Output the [X, Y] coordinate of the center of the cell containing the given text.  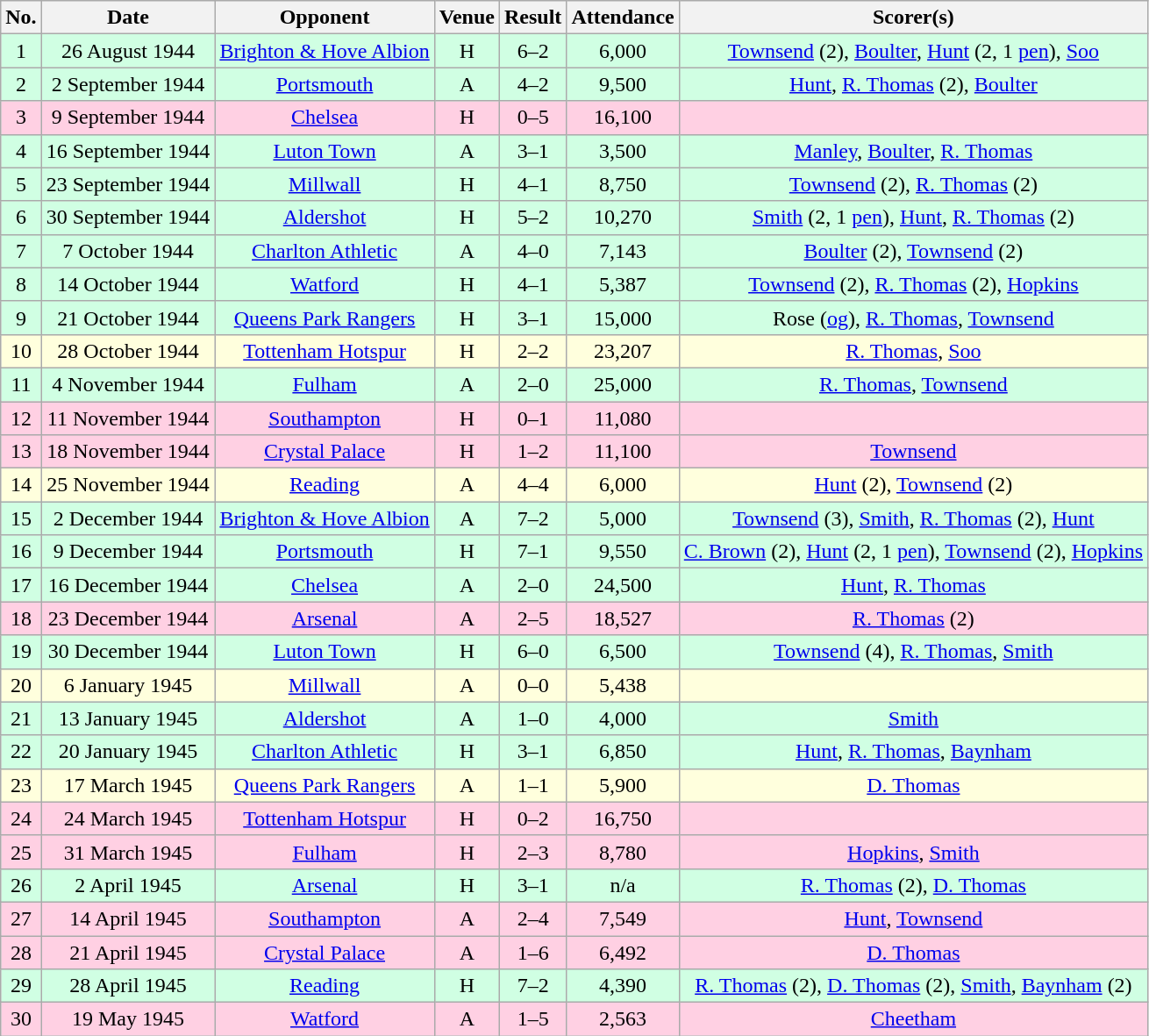
16 [21, 552]
Townsend (2), R. Thomas (2), Hopkins [913, 284]
28 April 1945 [128, 986]
28 [21, 952]
R. Thomas, Soo [913, 351]
13 January 1945 [128, 718]
25,000 [623, 384]
0–5 [532, 118]
21 [21, 718]
10,270 [623, 218]
Hunt, R. Thomas (2), Boulter [913, 84]
5 [21, 184]
4–4 [532, 485]
26 [21, 885]
2–2 [532, 351]
2–3 [532, 852]
0–2 [532, 818]
6–2 [532, 51]
Hunt (2), Townsend (2) [913, 485]
11 [21, 384]
8,750 [623, 184]
18 [21, 618]
3,500 [623, 151]
Opponent [325, 18]
Venue [467, 18]
6 [21, 218]
4 [21, 151]
0–0 [532, 685]
16 September 1944 [128, 151]
10 [21, 351]
Attendance [623, 18]
9 December 1944 [128, 552]
12 [21, 418]
11,080 [623, 418]
Smith [913, 718]
9,500 [623, 84]
7,143 [623, 251]
24,500 [623, 585]
4–0 [532, 251]
30 December 1944 [128, 652]
Hopkins, Smith [913, 852]
6,850 [623, 752]
6,492 [623, 952]
C. Brown (2), Hunt (2, 1 pen), Townsend (2), Hopkins [913, 552]
2 December 1944 [128, 518]
2 April 1945 [128, 885]
11,100 [623, 452]
14 October 1944 [128, 284]
23 [21, 785]
4,390 [623, 986]
6–0 [532, 652]
23 December 1944 [128, 618]
Hunt, R. Thomas [913, 585]
7 [21, 251]
Cheetham [913, 1019]
2–4 [532, 918]
1–5 [532, 1019]
13 [21, 452]
Rose (og), R. Thomas, Townsend [913, 318]
14 [21, 485]
14 April 1945 [128, 918]
25 [21, 852]
19 May 1945 [128, 1019]
1–1 [532, 785]
8,780 [623, 852]
No. [21, 18]
16,100 [623, 118]
Date [128, 18]
23 September 1944 [128, 184]
6 January 1945 [128, 685]
20 January 1945 [128, 752]
25 November 1944 [128, 485]
23,207 [623, 351]
4 November 1944 [128, 384]
Hunt, Townsend [913, 918]
24 March 1945 [128, 818]
Manley, Boulter, R. Thomas [913, 151]
9,550 [623, 552]
15,000 [623, 318]
1–0 [532, 718]
21 April 1945 [128, 952]
16,750 [623, 818]
20 [21, 685]
2 [21, 84]
R. Thomas (2), D. Thomas [913, 885]
18,527 [623, 618]
n/a [623, 885]
Hunt, R. Thomas, Baynham [913, 752]
31 March 1945 [128, 852]
6,500 [623, 652]
19 [21, 652]
5,387 [623, 284]
R. Thomas, Townsend [913, 384]
17 [21, 585]
7,549 [623, 918]
7–1 [532, 552]
5,438 [623, 685]
2–5 [532, 618]
15 [21, 518]
21 October 1944 [128, 318]
Boulter (2), Townsend (2) [913, 251]
R. Thomas (2), D. Thomas (2), Smith, Baynham (2) [913, 986]
1–2 [532, 452]
24 [21, 818]
29 [21, 986]
Result [532, 18]
1–6 [532, 952]
7 October 1944 [128, 251]
Townsend (3), Smith, R. Thomas (2), Hunt [913, 518]
4–2 [532, 84]
9 September 1944 [128, 118]
27 [21, 918]
5,000 [623, 518]
0–1 [532, 418]
R. Thomas (2) [913, 618]
Smith (2, 1 pen), Hunt, R. Thomas (2) [913, 218]
8 [21, 284]
5–2 [532, 218]
11 November 1944 [128, 418]
18 November 1944 [128, 452]
5,900 [623, 785]
Townsend (4), R. Thomas, Smith [913, 652]
Townsend (2), Boulter, Hunt (2, 1 pen), Soo [913, 51]
28 October 1944 [128, 351]
2,563 [623, 1019]
30 [21, 1019]
16 December 1944 [128, 585]
Scorer(s) [913, 18]
4,000 [623, 718]
Townsend [913, 452]
22 [21, 752]
30 September 1944 [128, 218]
9 [21, 318]
1 [21, 51]
26 August 1944 [128, 51]
17 March 1945 [128, 785]
Townsend (2), R. Thomas (2) [913, 184]
2 September 1944 [128, 84]
3 [21, 118]
